Determine the [x, y] coordinate at the center of the cell enclosing the given text.  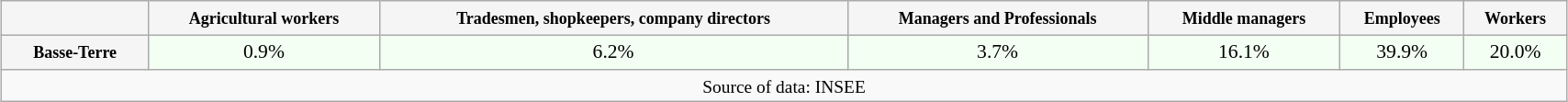
Agricultural workers [264, 18]
Basse-Terre [75, 53]
39.9% [1403, 53]
0.9% [264, 53]
3.7% [997, 53]
Employees [1403, 18]
Workers [1516, 18]
Managers and Professionals [997, 18]
20.0% [1516, 53]
Middle managers [1244, 18]
Source of data: INSEE [784, 86]
Tradesmen, shopkeepers, company directors [613, 18]
6.2% [613, 53]
16.1% [1244, 53]
